Output the [x, y] coordinate of the center of the cell containing the given text.  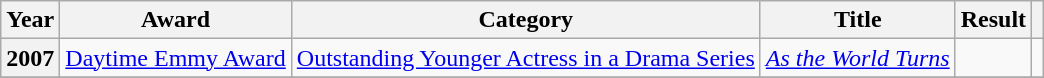
Daytime Emmy Award [176, 58]
Award [176, 20]
Category [526, 20]
As the World Turns [858, 58]
2007 [30, 58]
Year [30, 20]
Title [858, 20]
Result [993, 20]
Outstanding Younger Actress in a Drama Series [526, 58]
